Return the (X, Y) coordinate for the center point of the cell that contains the specified text.  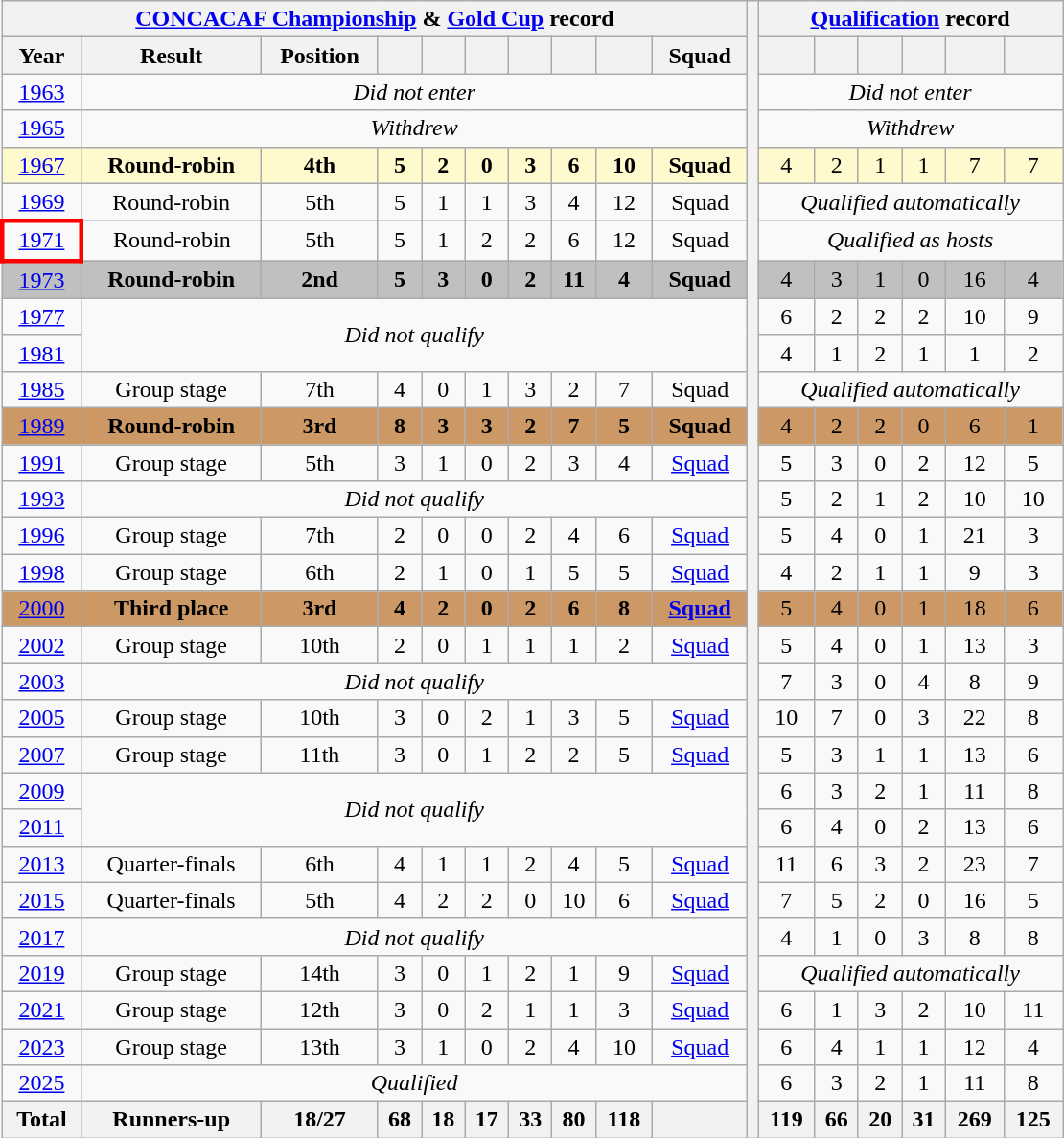
4th (320, 165)
Qualified as hosts (911, 242)
1965 (41, 128)
18/27 (320, 1120)
Result (172, 56)
1963 (41, 92)
1985 (41, 389)
1971 (41, 242)
2023 (41, 1046)
33 (529, 1120)
1969 (41, 202)
Qualified (414, 1083)
11th (320, 755)
2009 (41, 791)
1993 (41, 499)
2007 (41, 755)
Qualification record (911, 19)
2000 (41, 609)
119 (786, 1120)
2025 (41, 1083)
66 (836, 1120)
125 (1033, 1120)
1981 (41, 353)
1973 (41, 280)
21 (974, 536)
2003 (41, 682)
Third place (172, 609)
2nd (320, 280)
2002 (41, 645)
1989 (41, 426)
2021 (41, 1010)
2019 (41, 973)
Total (41, 1120)
2015 (41, 900)
2005 (41, 718)
14th (320, 973)
68 (399, 1120)
80 (573, 1120)
Position (320, 56)
20 (880, 1120)
2013 (41, 864)
12th (320, 1010)
23 (974, 864)
269 (974, 1120)
118 (623, 1120)
17 (487, 1120)
Runners-up (172, 1120)
2017 (41, 937)
13th (320, 1046)
1998 (41, 572)
Year (41, 56)
22 (974, 718)
31 (924, 1120)
1991 (41, 463)
1977 (41, 316)
2011 (41, 827)
1967 (41, 165)
CONCACAF Championship & Gold Cup record (374, 19)
1996 (41, 536)
